For the text-containing cell, return its midpoint in (x, y) coordinate format. 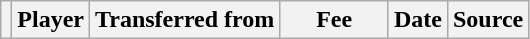
Date (418, 20)
Fee (334, 20)
Source (488, 20)
Player (51, 20)
Transferred from (185, 20)
